Return (X, Y) of the center of cell containing provided text 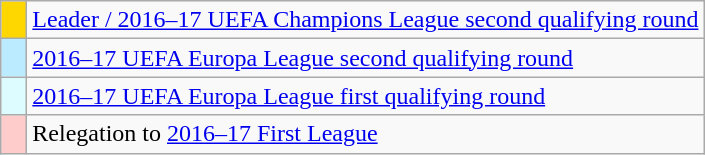
2016–17 UEFA Europa League first qualifying round (366, 96)
2016–17 UEFA Europa League second qualifying round (366, 58)
Relegation to 2016–17 First League (366, 134)
Leader / 2016–17 UEFA Champions League second qualifying round (366, 20)
